Determine the [X, Y] coordinate at the center of the cell enclosing the given text.  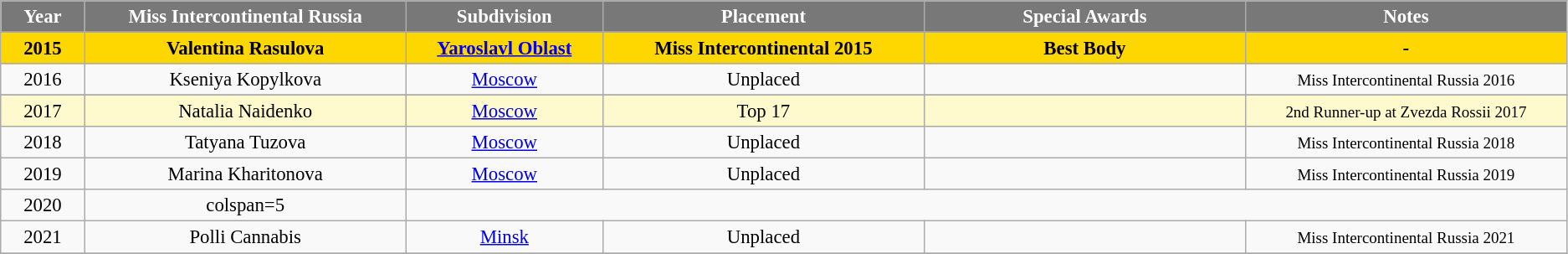
Valentina Rasulova [245, 49]
2018 [43, 143]
Subdivision [504, 17]
2015 [43, 49]
Marina Kharitonova [245, 174]
Top 17 [763, 111]
colspan=5 [245, 205]
Kseniya Kopylkova [245, 80]
Miss Intercontinental Russia 2016 [1406, 80]
Year [43, 17]
2016 [43, 80]
Miss Intercontinental Russia 2019 [1406, 174]
Yaroslavl Oblast [504, 49]
Best Body [1085, 49]
Polli Cannabis [245, 237]
- [1406, 49]
Miss Intercontinental Russia [245, 17]
Miss Intercontinental Russia 2021 [1406, 237]
Miss Intercontinental 2015 [763, 49]
Notes [1406, 17]
2017 [43, 111]
Tatyana Tuzova [245, 143]
Miss Intercontinental Russia 2018 [1406, 143]
2nd Runner-up at Zvezda Rossii 2017 [1406, 111]
2021 [43, 237]
Natalia Naidenko [245, 111]
2020 [43, 205]
Minsk [504, 237]
Special Awards [1085, 17]
Placement [763, 17]
2019 [43, 174]
